Return the (X, Y) coordinate for the center point of the cell that contains the specified text.  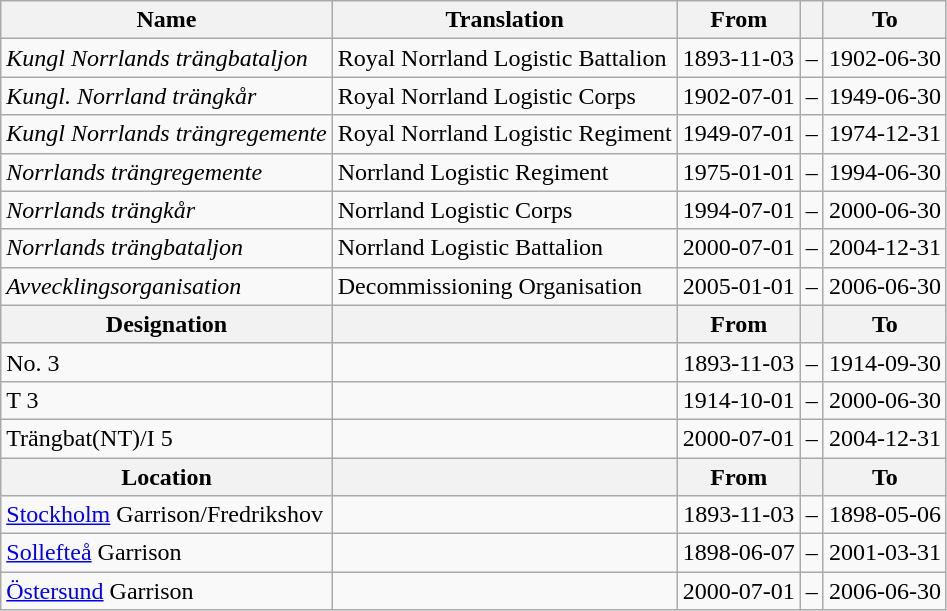
1974-12-31 (884, 134)
1914-09-30 (884, 362)
2001-03-31 (884, 553)
1994-07-01 (738, 210)
1949-06-30 (884, 96)
Sollefteå Garrison (167, 553)
1898-05-06 (884, 515)
2005-01-01 (738, 286)
Norrlands trängregemente (167, 172)
Kungl Norrlands trängregemente (167, 134)
Royal Norrland Logistic Corps (504, 96)
Decommissioning Organisation (504, 286)
Norrland Logistic Corps (504, 210)
Location (167, 477)
1949-07-01 (738, 134)
Norrlands trängbataljon (167, 248)
Norrland Logistic Battalion (504, 248)
1902-07-01 (738, 96)
Royal Norrland Logistic Battalion (504, 58)
1914-10-01 (738, 400)
1902-06-30 (884, 58)
Name (167, 20)
Östersund Garrison (167, 591)
Translation (504, 20)
Avvecklingsorganisation (167, 286)
Kungl Norrlands trängbataljon (167, 58)
No. 3 (167, 362)
T 3 (167, 400)
1898-06-07 (738, 553)
Royal Norrland Logistic Regiment (504, 134)
Norrlands trängkår (167, 210)
1994-06-30 (884, 172)
Designation (167, 324)
Norrland Logistic Regiment (504, 172)
Trängbat(NT)/I 5 (167, 438)
1975-01-01 (738, 172)
Stockholm Garrison/Fredrikshov (167, 515)
Kungl. Norrland trängkår (167, 96)
